Search for the cell housing the specified text and yield its (x, y) center coordinate. 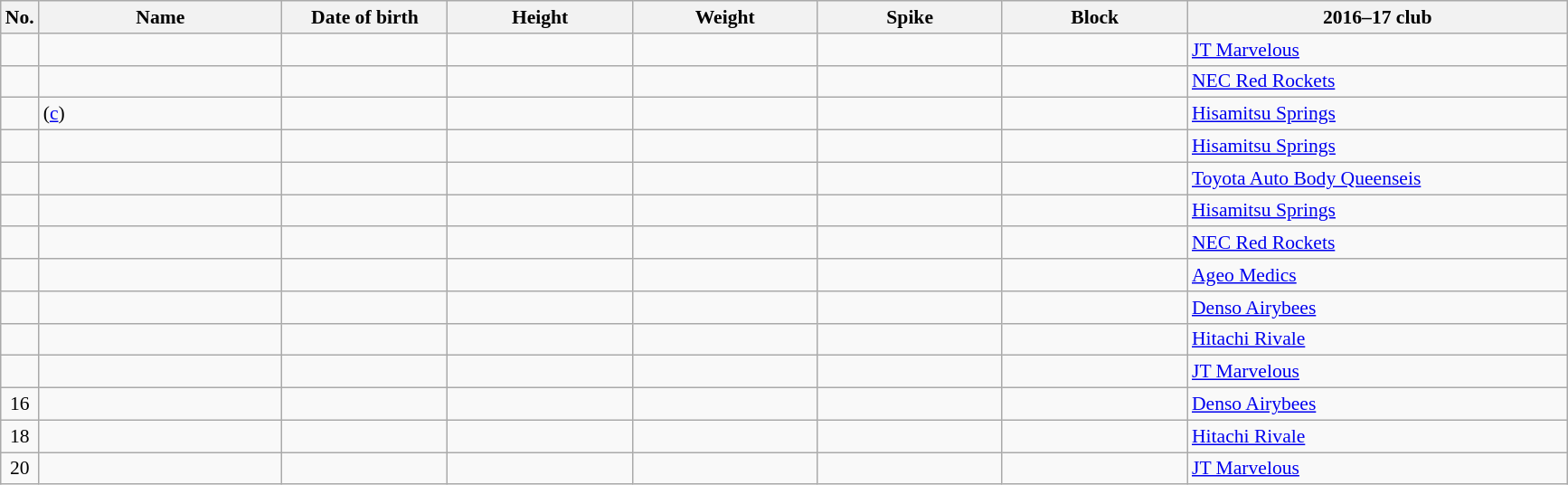
Weight (725, 17)
Date of birth (365, 17)
16 (20, 404)
Toyota Auto Body Queenseis (1378, 178)
Name (161, 17)
Ageo Medics (1378, 275)
Spike (910, 17)
2016–17 club (1378, 17)
20 (20, 469)
No. (20, 17)
Block (1094, 17)
18 (20, 436)
Height (541, 17)
(c) (161, 114)
